Scan for the cell matching the given text and deliver its (x, y) coordinate at center. 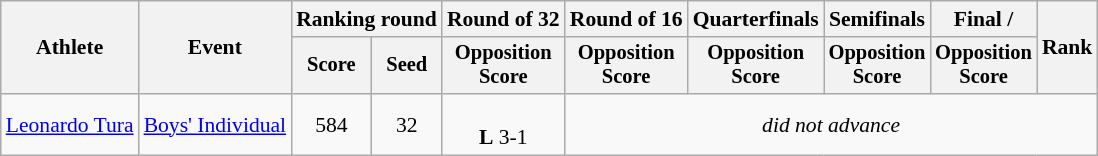
584 (332, 124)
Quarterfinals (756, 19)
32 (407, 124)
did not advance (832, 124)
Athlete (70, 48)
Semifinals (878, 19)
Seed (407, 66)
Rank (1068, 48)
Round of 32 (504, 19)
Leonardo Tura (70, 124)
L 3-1 (504, 124)
Boys' Individual (216, 124)
Round of 16 (626, 19)
Score (332, 66)
Event (216, 48)
Ranking round (366, 19)
Final / (984, 19)
